Provide the (x, y) coordinate of the cell's center where the given text is located.  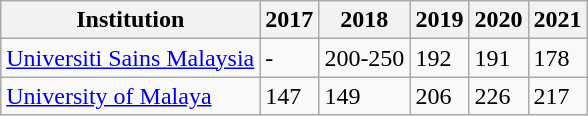
147 (290, 96)
2019 (440, 20)
2020 (498, 20)
226 (498, 96)
Universiti Sains Malaysia (130, 58)
Institution (130, 20)
192 (440, 58)
2017 (290, 20)
University of Malaya (130, 96)
178 (558, 58)
2018 (364, 20)
200-250 (364, 58)
2021 (558, 20)
191 (498, 58)
149 (364, 96)
206 (440, 96)
217 (558, 96)
- (290, 58)
